Pinpoint the cell where the given text exists, returning its (x, y) midpoint coordinate. 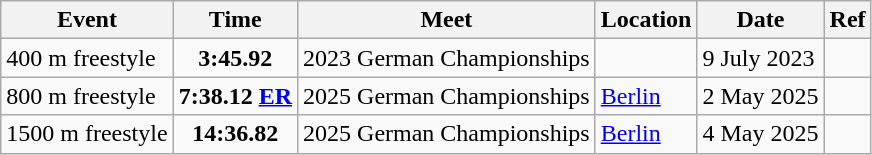
7:38.12 ER (235, 96)
2 May 2025 (760, 96)
Ref (848, 20)
3:45.92 (235, 58)
Meet (447, 20)
Event (87, 20)
4 May 2025 (760, 134)
2023 German Championships (447, 58)
Location (646, 20)
800 m freestyle (87, 96)
Time (235, 20)
9 July 2023 (760, 58)
400 m freestyle (87, 58)
14:36.82 (235, 134)
1500 m freestyle (87, 134)
Date (760, 20)
